Scan for the cell matching the given text and deliver its (x, y) coordinate at center. 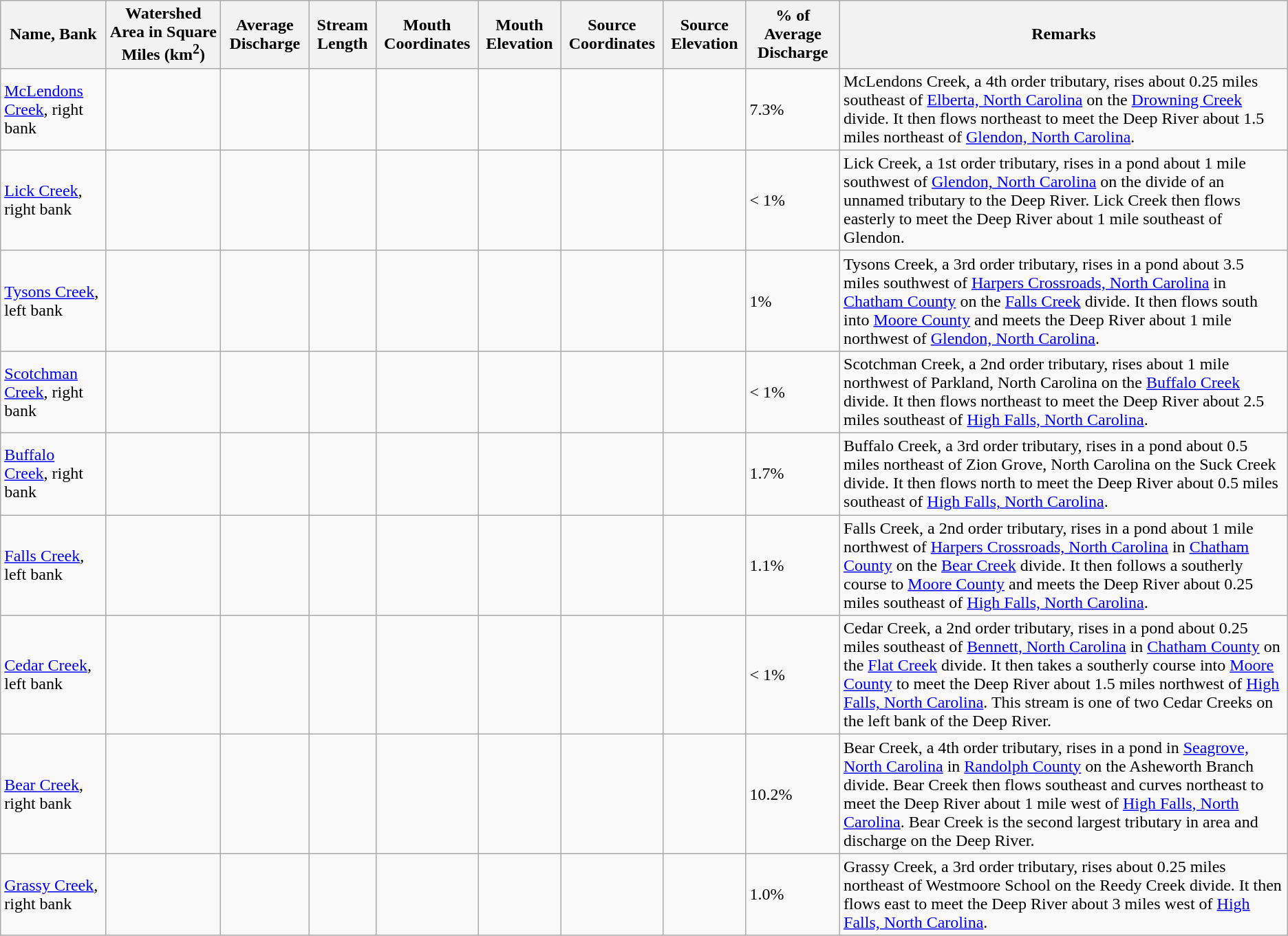
Tysons Creek, left bank (54, 301)
Average Discharge (265, 34)
10.2% (793, 794)
1% (793, 301)
McLendons Creek, right bank (54, 109)
Watershed Area in Square Miles (km2) (164, 34)
Cedar Creek, left bank (54, 675)
% of Average Discharge (793, 34)
Bear Creek, right bank (54, 794)
Grassy Creek, right bank (54, 894)
Lick Creek, right bank (54, 200)
Buffalo Creek, right bank (54, 475)
Name, Bank (54, 34)
1.0% (793, 894)
Mouth Elevation (519, 34)
Scotchman Creek, right bank (54, 392)
7.3% (793, 109)
Stream Length (343, 34)
Remarks (1064, 34)
Mouth Coordinates (427, 34)
Source Elevation (705, 34)
1.7% (793, 475)
Source Coordinates (612, 34)
1.1% (793, 565)
Falls Creek, left bank (54, 565)
